Find where the given text appears and provide that cell's center as (x, y) coordinate. 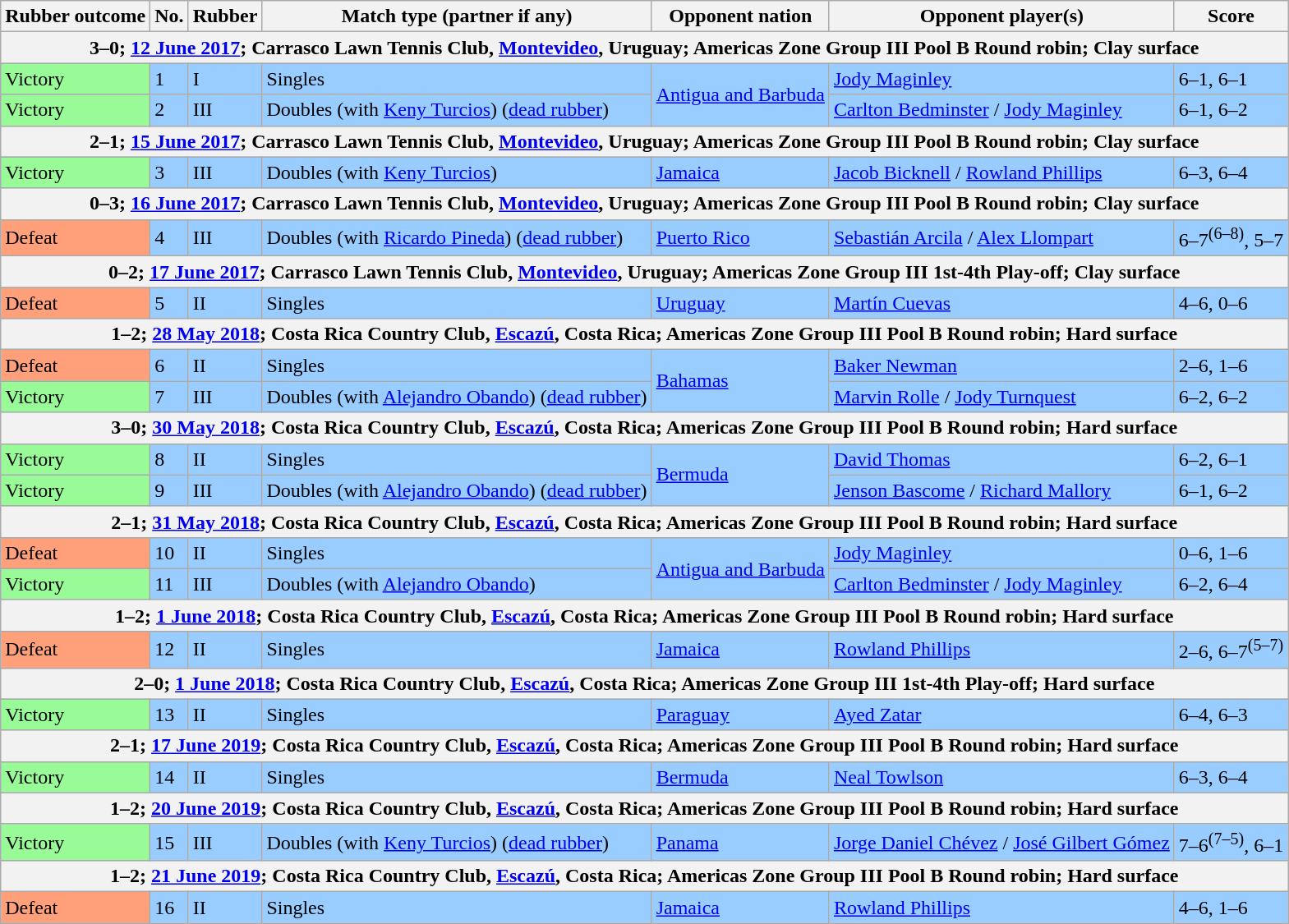
Baker Newman (1001, 365)
Jorge Daniel Chévez / José Gilbert Gómez (1001, 843)
Martín Cuevas (1001, 303)
Doubles (with Keny Turcios) (457, 172)
Rubber outcome (76, 16)
3 (169, 172)
12 (169, 649)
0–3; 16 June 2017; Carrasco Lawn Tennis Club, Montevideo, Uruguay; Americas Zone Group III Pool B Round robin; Clay surface (644, 204)
0–6, 1–6 (1231, 553)
3–0; 30 May 2018; Costa Rica Country Club, Escazú, Costa Rica; Americas Zone Group III Pool B Round robin; Hard surface (644, 428)
I (225, 79)
2–1; 17 June 2019; Costa Rica Country Club, Escazú, Costa Rica; Americas Zone Group III Pool B Round robin; Hard surface (644, 746)
2–1; 31 May 2018; Costa Rica Country Club, Escazú, Costa Rica; Americas Zone Group III Pool B Round robin; Hard surface (644, 522)
David Thomas (1001, 459)
1–2; 1 June 2018; Costa Rica Country Club, Escazú, Costa Rica; Americas Zone Group III Pool B Round robin; Hard surface (644, 615)
Doubles (with Ricardo Pineda) (dead rubber) (457, 238)
4 (169, 238)
Puerto Rico (740, 238)
7–6(7–5), 6–1 (1231, 843)
Opponent nation (740, 16)
5 (169, 303)
7 (169, 397)
Rubber (225, 16)
Ayed Zatar (1001, 715)
Paraguay (740, 715)
1 (169, 79)
Sebastián Arcila / Alex Llompart (1001, 238)
Uruguay (740, 303)
6–2, 6–1 (1231, 459)
Jenson Bascome / Richard Mallory (1001, 490)
6 (169, 365)
2–0; 1 June 2018; Costa Rica Country Club, Escazú, Costa Rica; Americas Zone Group III 1st-4th Play-off; Hard surface (644, 683)
6–4, 6–3 (1231, 715)
14 (169, 777)
13 (169, 715)
15 (169, 843)
Score (1231, 16)
Bahamas (740, 381)
2–1; 15 June 2017; Carrasco Lawn Tennis Club, Montevideo, Uruguay; Americas Zone Group III Pool B Round robin; Clay surface (644, 141)
2 (169, 110)
1–2; 21 June 2019; Costa Rica Country Club, Escazú, Costa Rica; Americas Zone Group III Pool B Round robin; Hard surface (644, 876)
Jacob Bicknell / Rowland Phillips (1001, 172)
0–2; 17 June 2017; Carrasco Lawn Tennis Club, Montevideo, Uruguay; Americas Zone Group III 1st-4th Play-off; Clay surface (644, 272)
3–0; 12 June 2017; Carrasco Lawn Tennis Club, Montevideo, Uruguay; Americas Zone Group III Pool B Round robin; Clay surface (644, 48)
4–6, 1–6 (1231, 908)
Panama (740, 843)
16 (169, 908)
9 (169, 490)
10 (169, 553)
6–7(6–8), 5–7 (1231, 238)
11 (169, 584)
Opponent player(s) (1001, 16)
Match type (partner if any) (457, 16)
4–6, 0–6 (1231, 303)
6–2, 6–2 (1231, 397)
No. (169, 16)
2–6, 1–6 (1231, 365)
Neal Towlson (1001, 777)
2–6, 6–7(5–7) (1231, 649)
8 (169, 459)
1–2; 20 June 2019; Costa Rica Country Club, Escazú, Costa Rica; Americas Zone Group III Pool B Round robin; Hard surface (644, 808)
Marvin Rolle / Jody Turnquest (1001, 397)
6–2, 6–4 (1231, 584)
1–2; 28 May 2018; Costa Rica Country Club, Escazú, Costa Rica; Americas Zone Group III Pool B Round robin; Hard surface (644, 334)
Doubles (with Alejandro Obando) (457, 584)
6–1, 6–1 (1231, 79)
